Locate the cell with the specified text and output its (x, y) center coordinate. 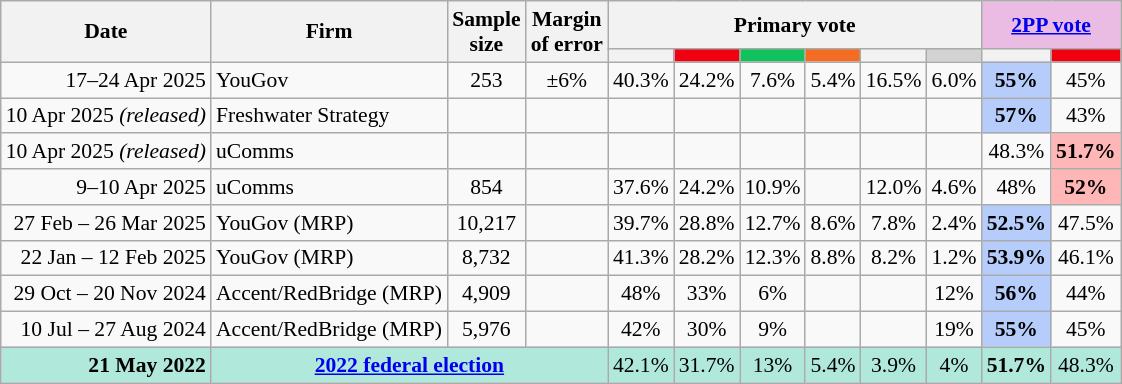
253 (486, 80)
4.6% (954, 187)
13% (773, 365)
10.9% (773, 187)
Date (106, 32)
12.0% (894, 187)
Freshwater Strategy (329, 116)
5,976 (486, 330)
52% (1086, 187)
10 Jul – 27 Aug 2024 (106, 330)
10,217 (486, 223)
7.6% (773, 80)
Samplesize (486, 32)
8.6% (832, 223)
37.6% (641, 187)
12.7% (773, 223)
41.3% (641, 258)
42% (641, 330)
27 Feb – 26 Mar 2025 (106, 223)
42.1% (641, 365)
9% (773, 330)
21 May 2022 (106, 365)
1.2% (954, 258)
16.5% (894, 80)
22 Jan – 12 Feb 2025 (106, 258)
28.8% (707, 223)
4% (954, 365)
Primary vote (795, 25)
30% (707, 330)
39.7% (641, 223)
28.2% (707, 258)
Firm (329, 32)
46.1% (1086, 258)
53.9% (1016, 258)
56% (1016, 294)
33% (707, 294)
19% (954, 330)
7.8% (894, 223)
2022 federal election (410, 365)
±6% (567, 80)
Marginof error (567, 32)
31.7% (707, 365)
57% (1016, 116)
8,732 (486, 258)
2PP vote (1052, 25)
12% (954, 294)
47.5% (1086, 223)
12.3% (773, 258)
43% (1086, 116)
854 (486, 187)
44% (1086, 294)
9–10 Apr 2025 (106, 187)
3.9% (894, 365)
17–24 Apr 2025 (106, 80)
YouGov (329, 80)
52.5% (1016, 223)
6.0% (954, 80)
4,909 (486, 294)
29 Oct – 20 Nov 2024 (106, 294)
6% (773, 294)
2.4% (954, 223)
8.2% (894, 258)
8.8% (832, 258)
40.3% (641, 80)
